Return the [x, y] coordinate for the center point of the cell that contains the specified text.  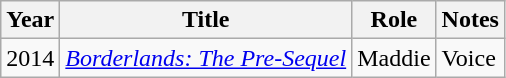
2014 [30, 58]
Title [206, 20]
Voice [470, 58]
Notes [470, 20]
Maddie [394, 58]
Year [30, 20]
Role [394, 20]
Borderlands: The Pre-Sequel [206, 58]
